Output the (X, Y) coordinate of the center of the cell containing the given text.  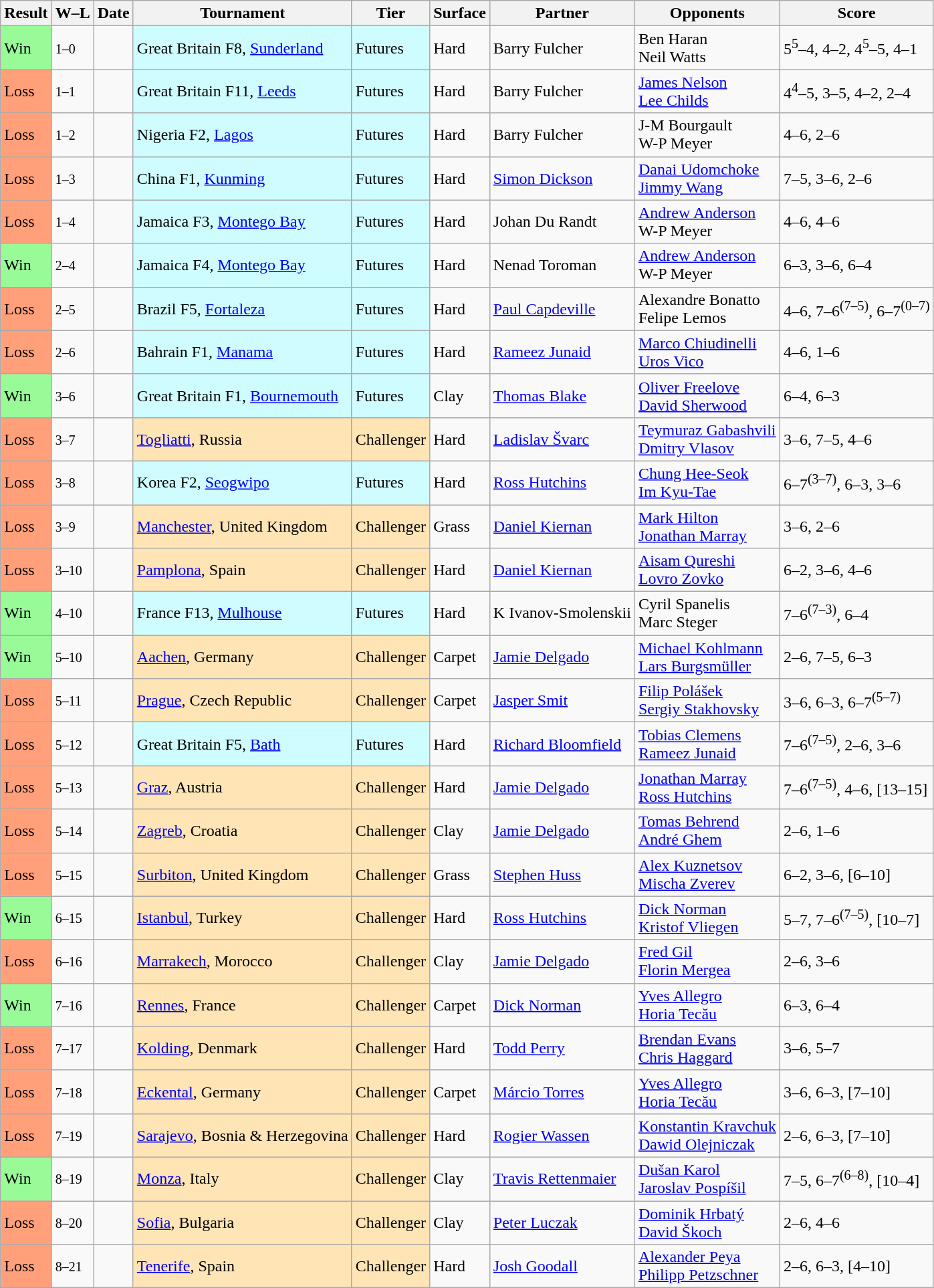
Todd Perry (562, 1049)
6–15 (72, 918)
4–6, 2–6 (856, 135)
Monza, Italy (242, 1178)
5–12 (72, 744)
2–6, 1–6 (856, 831)
8–20 (72, 1222)
Dušan Karol Jaroslav Pospíšil (707, 1178)
Dominik Hrbatý David Škoch (707, 1222)
Opponents (707, 13)
Filip Polášek Sergiy Stakhovsky (707, 701)
Brendan Evans Chris Haggard (707, 1049)
Aisam Qureshi Lovro Zovko (707, 570)
2–6, 7–5, 6–3 (856, 657)
Great Britain F5, Bath (242, 744)
4–6, 4–6 (856, 222)
4–10 (72, 614)
Jamaica F3, Montego Bay (242, 222)
Score (856, 13)
Rennes, France (242, 1004)
2–6, 4–6 (856, 1222)
Kolding, Denmark (242, 1049)
6–3, 3–6, 6–4 (856, 265)
4–6, 1–6 (856, 352)
Danai Udomchoke Jimmy Wang (707, 178)
W–L (72, 13)
Marrakech, Morocco (242, 962)
Partner (562, 13)
Surface (460, 13)
1–1 (72, 91)
Márcio Torres (562, 1091)
Richard Bloomfield (562, 744)
Graz, Austria (242, 788)
3–9 (72, 526)
Ladislav Švarc (562, 439)
Mark Hilton Jonathan Marray (707, 526)
K Ivanov-Smolenskii (562, 614)
Aachen, Germany (242, 657)
Brazil F5, Fortaleza (242, 309)
Rameez Junaid (562, 352)
2–5 (72, 309)
5–13 (72, 788)
Tier (390, 13)
Tenerife, Spain (242, 1267)
Michael Kohlmann Lars Burgsmüller (707, 657)
1–3 (72, 178)
Jasper Smit (562, 701)
5–15 (72, 875)
6–4, 6–3 (856, 396)
Result (26, 13)
Alexander Peya Philipp Petzschner (707, 1267)
Rogier Wassen (562, 1136)
Nigeria F2, Lagos (242, 135)
5–7, 7–6(7–5), [10–7] (856, 918)
3–10 (72, 570)
1–0 (72, 48)
Togliatti, Russia (242, 439)
7–19 (72, 1136)
2–6 (72, 352)
Prague, Czech Republic (242, 701)
Great Britain F11, Leeds (242, 91)
Alexandre Bonatto Felipe Lemos (707, 309)
Cyril Spanelis Marc Steger (707, 614)
7–5, 6–7(6–8), [10–4] (856, 1178)
2–4 (72, 265)
Zagreb, Croatia (242, 831)
Fred Gil Florin Mergea (707, 962)
Great Britain F8, Sunderland (242, 48)
Tournament (242, 13)
Chung Hee-Seok Im Kyu-Tae (707, 483)
Dick Norman Kristof Vliegen (707, 918)
Marco Chiudinelli Uros Vico (707, 352)
6–2, 3–6, [6–10] (856, 875)
7–6(7–3), 6–4 (856, 614)
3–6, 7–5, 4–6 (856, 439)
44–5, 3–5, 4–2, 2–4 (856, 91)
6–3, 6–4 (856, 1004)
Ben Haran Neil Watts (707, 48)
Simon Dickson (562, 178)
7–17 (72, 1049)
6–7(3–7), 6–3, 3–6 (856, 483)
Dick Norman (562, 1004)
2–6, 3–6 (856, 962)
J-M Bourgault W-P Meyer (707, 135)
1–2 (72, 135)
8–21 (72, 1267)
4–6, 7–6(7–5), 6–7(0–7) (856, 309)
Alex Kuznetsov Mischa Zverev (707, 875)
2–6, 6–3, [7–10] (856, 1136)
Korea F2, Seogwipo (242, 483)
Thomas Blake (562, 396)
55–4, 4–2, 45–5, 4–1 (856, 48)
2–6, 6–3, [4–10] (856, 1267)
5–14 (72, 831)
3–6, 2–6 (856, 526)
7–16 (72, 1004)
Manchester, United Kingdom (242, 526)
Oliver Freelove David Sherwood (707, 396)
Bahrain F1, Manama (242, 352)
7–6(7–5), 2–6, 3–6 (856, 744)
France F13, Mulhouse (242, 614)
Great Britain F1, Bournemouth (242, 396)
6–16 (72, 962)
Johan Du Randt (562, 222)
Konstantin Kravchuk Dawid Olejniczak (707, 1136)
Sofia, Bulgaria (242, 1222)
7–6(7–5), 4–6, [13–15] (856, 788)
Tomas Behrend André Ghem (707, 831)
7–5, 3–6, 2–6 (856, 178)
Sarajevo, Bosnia & Herzegovina (242, 1136)
3–7 (72, 439)
Stephen Huss (562, 875)
5–10 (72, 657)
3–8 (72, 483)
8–19 (72, 1178)
China F1, Kunming (242, 178)
Tobias Clemens Rameez Junaid (707, 744)
6–2, 3–6, 4–6 (856, 570)
Date (114, 13)
Josh Goodall (562, 1267)
7–18 (72, 1091)
Nenad Toroman (562, 265)
Jonathan Marray Ross Hutchins (707, 788)
3–6, 6–3, [7–10] (856, 1091)
Teymuraz Gabashvili Dmitry Vlasov (707, 439)
Jamaica F4, Montego Bay (242, 265)
Travis Rettenmaier (562, 1178)
Surbiton, United Kingdom (242, 875)
1–4 (72, 222)
3–6, 6–3, 6–7(5–7) (856, 701)
Pamplona, Spain (242, 570)
5–11 (72, 701)
3–6, 5–7 (856, 1049)
Eckental, Germany (242, 1091)
Istanbul, Turkey (242, 918)
James Nelson Lee Childs (707, 91)
Peter Luczak (562, 1222)
Paul Capdeville (562, 309)
3–6 (72, 396)
